Output the [X, Y] coordinate of the center of the cell containing the given text.  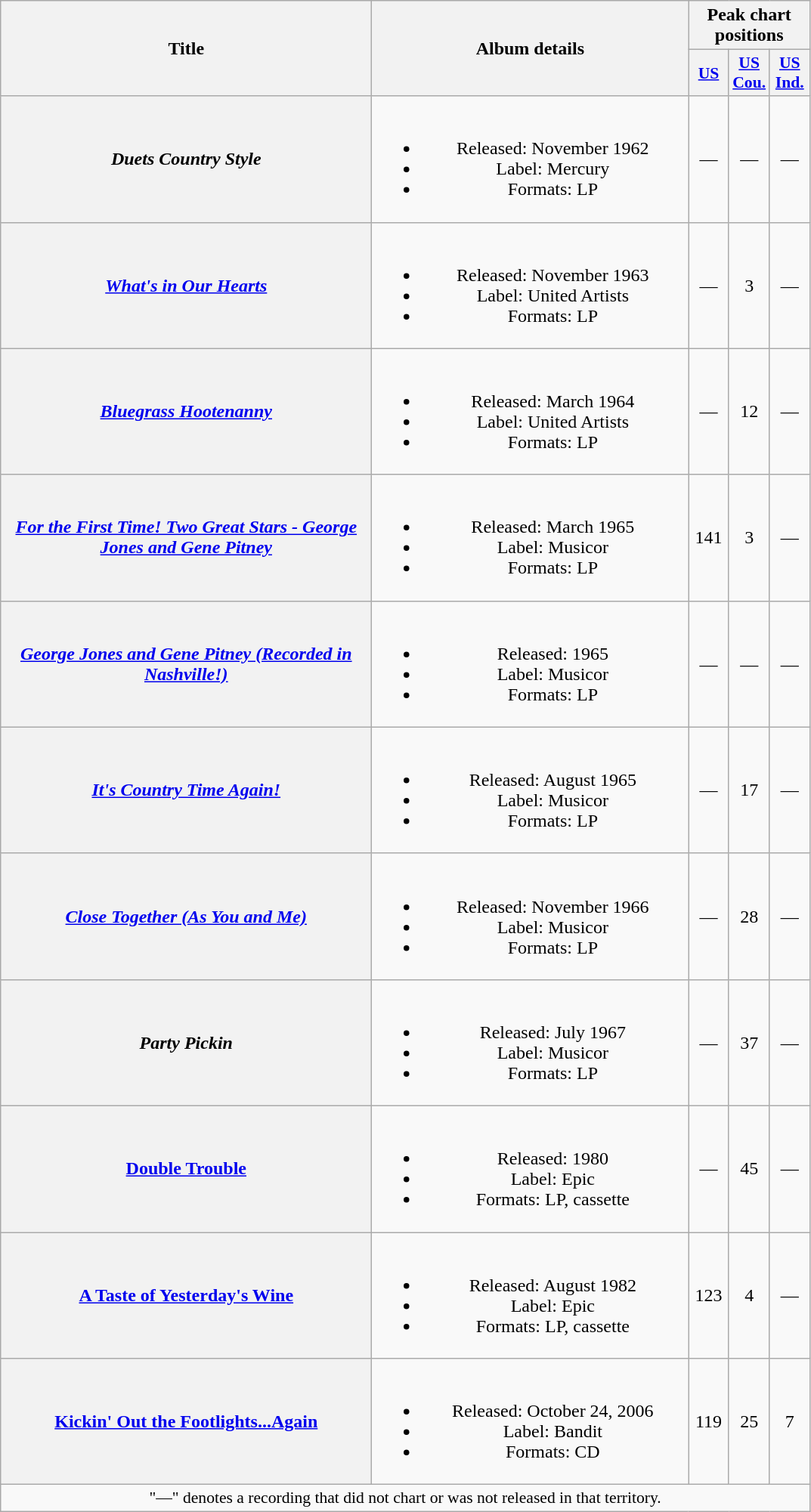
28 [749, 916]
Released: 1980Label: EpicFormats: LP, cassette [531, 1168]
Close Together (As You and Me) [186, 916]
12 [749, 411]
7 [789, 1422]
Party Pickin [186, 1043]
Released: 1965Label: MusicorFormats: LP [531, 663]
Album details [531, 48]
Title [186, 48]
Released: November 1966Label: MusicorFormats: LP [531, 916]
45 [749, 1168]
Released: July 1967Label: MusicorFormats: LP [531, 1043]
Released: August 1982Label: EpicFormats: LP, cassette [531, 1295]
George Jones and Gene Pitney (Recorded in Nashville!) [186, 663]
US [709, 73]
Released: August 1965Label: MusicorFormats: LP [531, 790]
Double Trouble [186, 1168]
Peak chartpositions [750, 26]
"—" denotes a recording that did not chart or was not released in that territory. [405, 1498]
17 [749, 790]
141 [709, 538]
Duets Country Style [186, 159]
Released: November 1963Label: United ArtistsFormats: LP [531, 286]
Kickin' Out the Footlights...Again [186, 1422]
What's in Our Hearts [186, 286]
Released: November 1962Label: MercuryFormats: LP [531, 159]
A Taste of Yesterday's Wine [186, 1295]
USInd. [789, 73]
It's Country Time Again! [186, 790]
Released: March 1964Label: United ArtistsFormats: LP [531, 411]
123 [709, 1295]
25 [749, 1422]
Bluegrass Hootenanny [186, 411]
For the First Time! Two Great Stars - George Jones and Gene Pitney [186, 538]
Released: March 1965Label: MusicorFormats: LP [531, 538]
4 [749, 1295]
USCou. [749, 73]
119 [709, 1422]
Released: October 24, 2006Label: BanditFormats: CD [531, 1422]
37 [749, 1043]
